Extract the [X, Y] coordinate from the center of the cell holding the provided text.  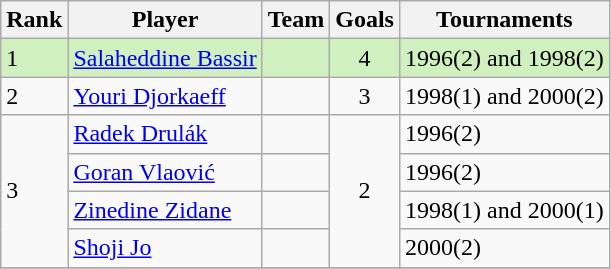
1 [34, 58]
1998(1) and 2000(1) [504, 210]
Rank [34, 20]
2000(2) [504, 248]
Salaheddine Bassir [165, 58]
Goran Vlaović [165, 172]
Shoji Jo [165, 248]
Goals [365, 20]
Youri Djorkaeff [165, 96]
4 [365, 58]
Player [165, 20]
Radek Drulák [165, 134]
Zinedine Zidane [165, 210]
Team [296, 20]
Tournaments [504, 20]
1996(2) and 1998(2) [504, 58]
1998(1) and 2000(2) [504, 96]
